Return the (x, y) coordinate for the center point of the cell that contains the specified text.  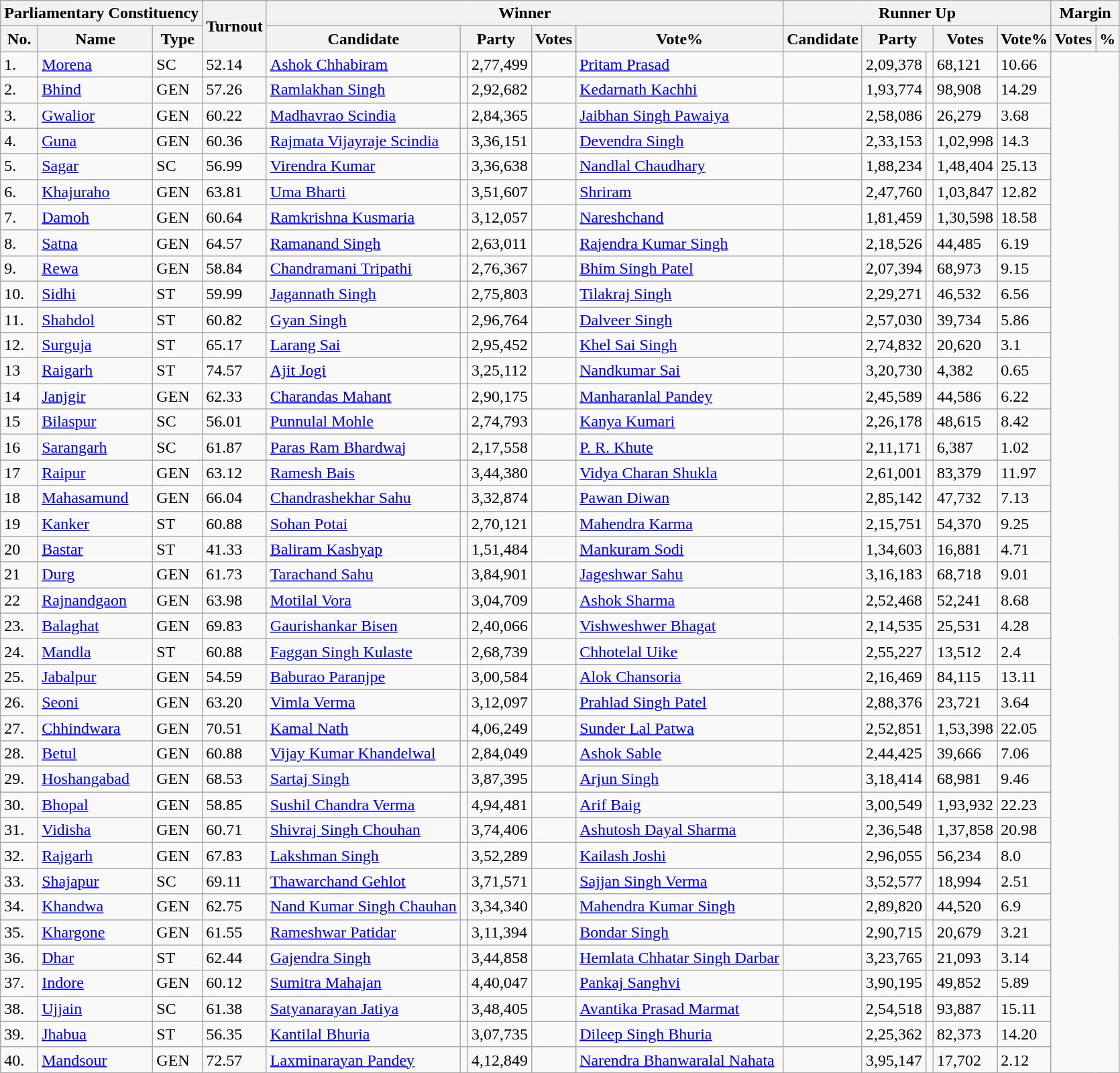
Winner (524, 13)
44,520 (966, 907)
Chandramani Tripathi (363, 268)
2,68,739 (499, 651)
6.56 (1025, 294)
26. (19, 702)
20 (19, 549)
Satyanarayan Jatiya (363, 1009)
2,52,851 (893, 728)
Uma Bharti (363, 192)
1,03,847 (966, 192)
11.97 (1025, 473)
54.59 (235, 677)
2,85,142 (893, 498)
83,379 (966, 473)
3,12,057 (499, 217)
Balaghat (95, 626)
39,666 (966, 754)
6,387 (966, 447)
Jabalpur (95, 677)
25. (19, 677)
Rewa (95, 268)
Jhabua (95, 1034)
Type (178, 39)
Hoshangabad (95, 779)
Vimla Verma (363, 702)
3,71,571 (499, 881)
56.35 (235, 1034)
49,852 (966, 983)
3,52,577 (893, 881)
68.53 (235, 779)
Bilaspur (95, 422)
20,620 (966, 345)
10. (19, 294)
Guna (95, 141)
Virendra Kumar (363, 166)
0.65 (1025, 371)
8. (19, 243)
63.81 (235, 192)
Bhim Singh Patel (680, 268)
Arif Baig (680, 805)
2,96,764 (499, 320)
2,09,378 (893, 64)
Prahlad Singh Patel (680, 702)
Gyan Singh (363, 320)
3,90,195 (893, 983)
1,53,398 (966, 728)
3,11,394 (499, 932)
2,63,011 (499, 243)
Damoh (95, 217)
Shahdol (95, 320)
2,40,066 (499, 626)
2,77,499 (499, 64)
5.89 (1025, 983)
Alok Chansoria (680, 677)
2,55,227 (893, 651)
38. (19, 1009)
Name (95, 39)
1.02 (1025, 447)
69.83 (235, 626)
Sushil Chandra Verma (363, 805)
61.55 (235, 932)
Avantika Prasad Marmat (680, 1009)
Punnulal Mohle (363, 422)
3.1 (1025, 345)
3,87,395 (499, 779)
3. (19, 115)
39,734 (966, 320)
25.13 (1025, 166)
Khajuraho (95, 192)
19 (19, 524)
Rajgarh (95, 856)
13 (19, 371)
60.71 (235, 830)
Jageshwar Sahu (680, 575)
2,26,178 (893, 422)
Gaurishankar Bisen (363, 626)
25,531 (966, 626)
6.19 (1025, 243)
Kailash Joshi (680, 856)
2,57,030 (893, 320)
16,881 (966, 549)
1,81,459 (893, 217)
Arjun Singh (680, 779)
Dhar (95, 958)
Sohan Potai (363, 524)
66.04 (235, 498)
Janjgir (95, 396)
Kamal Nath (363, 728)
58.85 (235, 805)
Nandlal Chaudhary (680, 166)
2,07,394 (893, 268)
2,61,001 (893, 473)
Ramanand Singh (363, 243)
Paras Ram Bhardwaj (363, 447)
2,45,589 (893, 396)
14.3 (1025, 141)
Raigarh (95, 371)
Rameshwar Patidar (363, 932)
Ramkrishna Kusmaria (363, 217)
3,20,730 (893, 371)
3.14 (1025, 958)
Mahendra Karma (680, 524)
2,90,175 (499, 396)
Pritam Prasad (680, 64)
5.86 (1025, 320)
2,89,820 (893, 907)
62.75 (235, 907)
Pawan Diwan (680, 498)
69.11 (235, 881)
13,512 (966, 651)
18,994 (966, 881)
Shajapur (95, 881)
% (1108, 39)
Indore (95, 983)
Ujjain (95, 1009)
2,25,362 (893, 1034)
64.57 (235, 243)
9.46 (1025, 779)
60.36 (235, 141)
60.82 (235, 320)
3.68 (1025, 115)
4,382 (966, 371)
9.15 (1025, 268)
3,23,765 (893, 958)
12. (19, 345)
Seoni (95, 702)
Rajmata Vijayraje Scindia (363, 141)
62.44 (235, 958)
2,18,526 (893, 243)
21 (19, 575)
2,75,803 (499, 294)
Ramesh Bais (363, 473)
40. (19, 1060)
5. (19, 166)
54,370 (966, 524)
Gwalior (95, 115)
2,52,468 (893, 600)
7.13 (1025, 498)
10.66 (1025, 64)
27. (19, 728)
1,34,603 (893, 549)
Bondar Singh (680, 932)
9.01 (1025, 575)
Sagar (95, 166)
Turnout (235, 26)
2,29,271 (893, 294)
22.23 (1025, 805)
8.42 (1025, 422)
68,718 (966, 575)
70.51 (235, 728)
Khandwa (95, 907)
3,32,874 (499, 498)
23. (19, 626)
Sarangarh (95, 447)
Laxminarayan Pandey (363, 1060)
Vidya Charan Shukla (680, 473)
Larang Sai (363, 345)
2,47,760 (893, 192)
Baburao Paranjpe (363, 677)
82,373 (966, 1034)
48,615 (966, 422)
9. (19, 268)
1,88,234 (893, 166)
46,532 (966, 294)
Khel Sai Singh (680, 345)
84,115 (966, 677)
3,00,584 (499, 677)
3,16,183 (893, 575)
Shivraj Singh Chouhan (363, 830)
23,721 (966, 702)
1,48,404 (966, 166)
Betul (95, 754)
Sumitra Mahajan (363, 983)
Ashutosh Dayal Sharma (680, 830)
3.64 (1025, 702)
14 (19, 396)
60.22 (235, 115)
17 (19, 473)
Mandsour (95, 1060)
6.22 (1025, 396)
9.25 (1025, 524)
2,92,682 (499, 90)
Bhopal (95, 805)
60.64 (235, 217)
63.12 (235, 473)
3,51,607 (499, 192)
Kantilal Bhuria (363, 1034)
22 (19, 600)
2,74,832 (893, 345)
2. (19, 90)
34. (19, 907)
3,95,147 (893, 1060)
3,44,380 (499, 473)
4.28 (1025, 626)
31. (19, 830)
Gajendra Singh (363, 958)
39. (19, 1034)
20,679 (966, 932)
Dalveer Singh (680, 320)
P. R. Khute (680, 447)
61.73 (235, 575)
Tarachand Sahu (363, 575)
Dileep Singh Bhuria (680, 1034)
3,04,709 (499, 600)
63.98 (235, 600)
56.99 (235, 166)
33. (19, 881)
1,02,998 (966, 141)
1,93,932 (966, 805)
18 (19, 498)
3,34,340 (499, 907)
47,732 (966, 498)
Surguja (95, 345)
2,58,086 (893, 115)
2,17,558 (499, 447)
2.12 (1025, 1060)
1,37,858 (966, 830)
14.20 (1025, 1034)
2,11,171 (893, 447)
Kanker (95, 524)
2,90,715 (893, 932)
1. (19, 64)
52.14 (235, 64)
3,44,858 (499, 958)
68,121 (966, 64)
Ashok Sable (680, 754)
67.83 (235, 856)
Parliamentary Constituency (102, 13)
8.0 (1025, 856)
2,70,121 (499, 524)
2,76,367 (499, 268)
1,51,484 (499, 549)
4,94,481 (499, 805)
11. (19, 320)
56.01 (235, 422)
Mahasamund (95, 498)
Narendra Bhanwaralal Nahata (680, 1060)
8.68 (1025, 600)
4,12,849 (499, 1060)
35. (19, 932)
2,88,376 (893, 702)
2,16,469 (893, 677)
3,12,097 (499, 702)
4. (19, 141)
Ajit Jogi (363, 371)
65.17 (235, 345)
Bastar (95, 549)
3,18,414 (893, 779)
74.57 (235, 371)
Kedarnath Kachhi (680, 90)
Ashok Sharma (680, 600)
28. (19, 754)
68,973 (966, 268)
Lakshman Singh (363, 856)
Hemlata Chhatar Singh Darbar (680, 958)
Manharanlal Pandey (680, 396)
61.38 (235, 1009)
Bhind (95, 90)
Devendra Singh (680, 141)
2,44,425 (893, 754)
Sartaj Singh (363, 779)
13.11 (1025, 677)
Mandla (95, 651)
3,84,901 (499, 575)
4.71 (1025, 549)
58.84 (235, 268)
20.98 (1025, 830)
Rajnandgaon (95, 600)
Nandkumar Sai (680, 371)
44,586 (966, 396)
44,485 (966, 243)
32. (19, 856)
Jagannath Singh (363, 294)
2,84,049 (499, 754)
21,093 (966, 958)
16 (19, 447)
Pankaj Sanghvi (680, 983)
17,702 (966, 1060)
63.20 (235, 702)
Thawarchand Gehlot (363, 881)
41.33 (235, 549)
15.11 (1025, 1009)
52,241 (966, 600)
Sajjan Singh Verma (680, 881)
22.05 (1025, 728)
Raipur (95, 473)
24. (19, 651)
Mankuram Sodi (680, 549)
2,14,535 (893, 626)
Motilal Vora (363, 600)
Khargone (95, 932)
Vidisha (95, 830)
29. (19, 779)
Margin (1085, 13)
3,52,289 (499, 856)
3.21 (1025, 932)
Chhotelal Uike (680, 651)
Nand Kumar Singh Chauhan (363, 907)
7. (19, 217)
2,54,518 (893, 1009)
2,74,793 (499, 422)
98,908 (966, 90)
Shriram (680, 192)
56,234 (966, 856)
3,07,735 (499, 1034)
No. (19, 39)
Jaibhan Singh Pawaiya (680, 115)
Madhavrao Scindia (363, 115)
26,279 (966, 115)
62.33 (235, 396)
2.51 (1025, 881)
Sidhi (95, 294)
Chandrashekhar Sahu (363, 498)
93,887 (966, 1009)
60.12 (235, 983)
Charandas Mahant (363, 396)
2,84,365 (499, 115)
Faggan Singh Kulaste (363, 651)
3,74,406 (499, 830)
2,33,153 (893, 141)
2,36,548 (893, 830)
36. (19, 958)
Kanya Kumari (680, 422)
Sunder Lal Patwa (680, 728)
6.9 (1025, 907)
Ashok Chhabiram (363, 64)
7.06 (1025, 754)
3,25,112 (499, 371)
2.4 (1025, 651)
14.29 (1025, 90)
Vishweshwer Bhagat (680, 626)
3,00,549 (893, 805)
4,40,047 (499, 983)
59.99 (235, 294)
3,36,638 (499, 166)
1,30,598 (966, 217)
Runner Up (917, 13)
61.87 (235, 447)
Chhindwara (95, 728)
Vijay Kumar Khandelwal (363, 754)
Tilakraj Singh (680, 294)
Nareshchand (680, 217)
18.58 (1025, 217)
2,15,751 (893, 524)
Mahendra Kumar Singh (680, 907)
Durg (95, 575)
1,93,774 (893, 90)
4,06,249 (499, 728)
3,36,151 (499, 141)
37. (19, 983)
Rajendra Kumar Singh (680, 243)
Satna (95, 243)
Baliram Kashyap (363, 549)
6. (19, 192)
Ramlakhan Singh (363, 90)
30. (19, 805)
12.82 (1025, 192)
Morena (95, 64)
3,48,405 (499, 1009)
72.57 (235, 1060)
2,96,055 (893, 856)
57.26 (235, 90)
2,95,452 (499, 345)
15 (19, 422)
68,981 (966, 779)
